Return the (x, y) coordinate for the center point of the cell that contains the specified text.  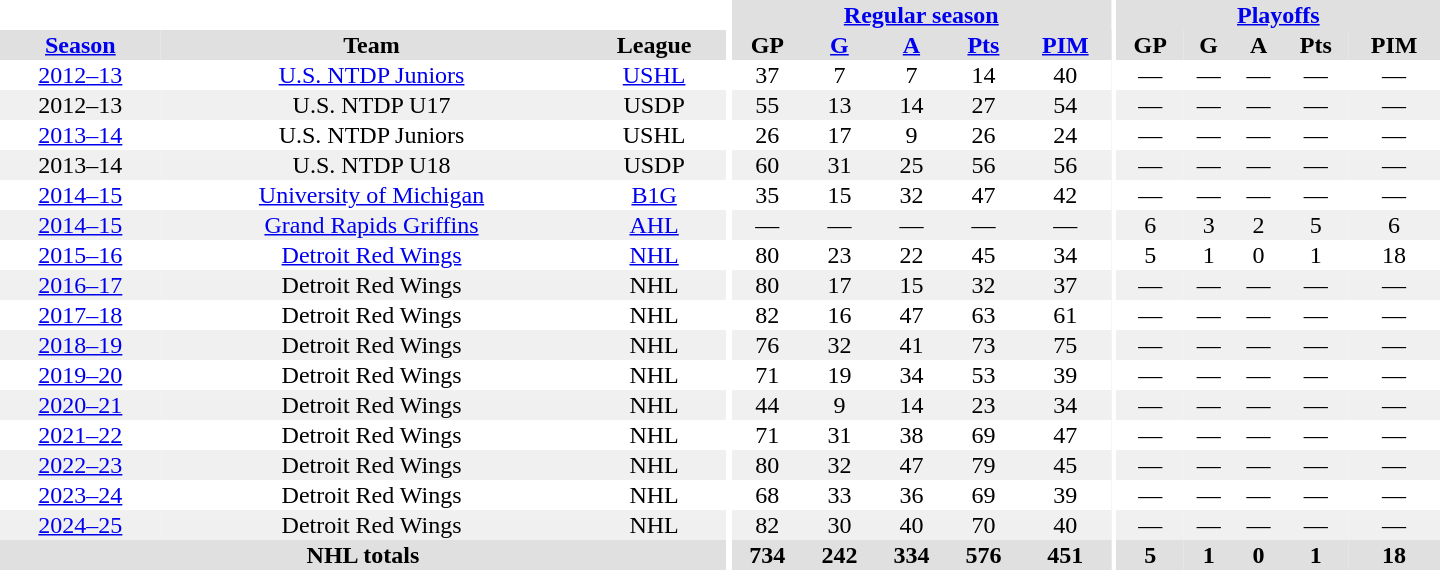
2022–23 (80, 465)
3 (1209, 225)
76 (767, 345)
16 (839, 315)
54 (1065, 105)
24 (1065, 135)
U.S. NTDP U18 (372, 165)
B1G (654, 195)
35 (767, 195)
79 (983, 465)
19 (839, 375)
Playoffs (1278, 15)
Grand Rapids Griffins (372, 225)
22 (911, 255)
2017–18 (80, 315)
27 (983, 105)
75 (1065, 345)
2024–25 (80, 525)
League (654, 45)
2020–21 (80, 405)
2019–20 (80, 375)
Regular season (921, 15)
13 (839, 105)
42 (1065, 195)
242 (839, 555)
2 (1259, 225)
36 (911, 495)
68 (767, 495)
73 (983, 345)
2015–16 (80, 255)
Team (372, 45)
38 (911, 435)
55 (767, 105)
2021–22 (80, 435)
63 (983, 315)
U.S. NTDP U17 (372, 105)
41 (911, 345)
576 (983, 555)
70 (983, 525)
2016–17 (80, 285)
AHL (654, 225)
53 (983, 375)
Season (80, 45)
451 (1065, 555)
734 (767, 555)
University of Michigan (372, 195)
2018–19 (80, 345)
334 (911, 555)
61 (1065, 315)
25 (911, 165)
44 (767, 405)
33 (839, 495)
2023–24 (80, 495)
30 (839, 525)
60 (767, 165)
NHL totals (363, 555)
